Return the (X, Y) coordinate for the center point of the cell that contains the specified text.  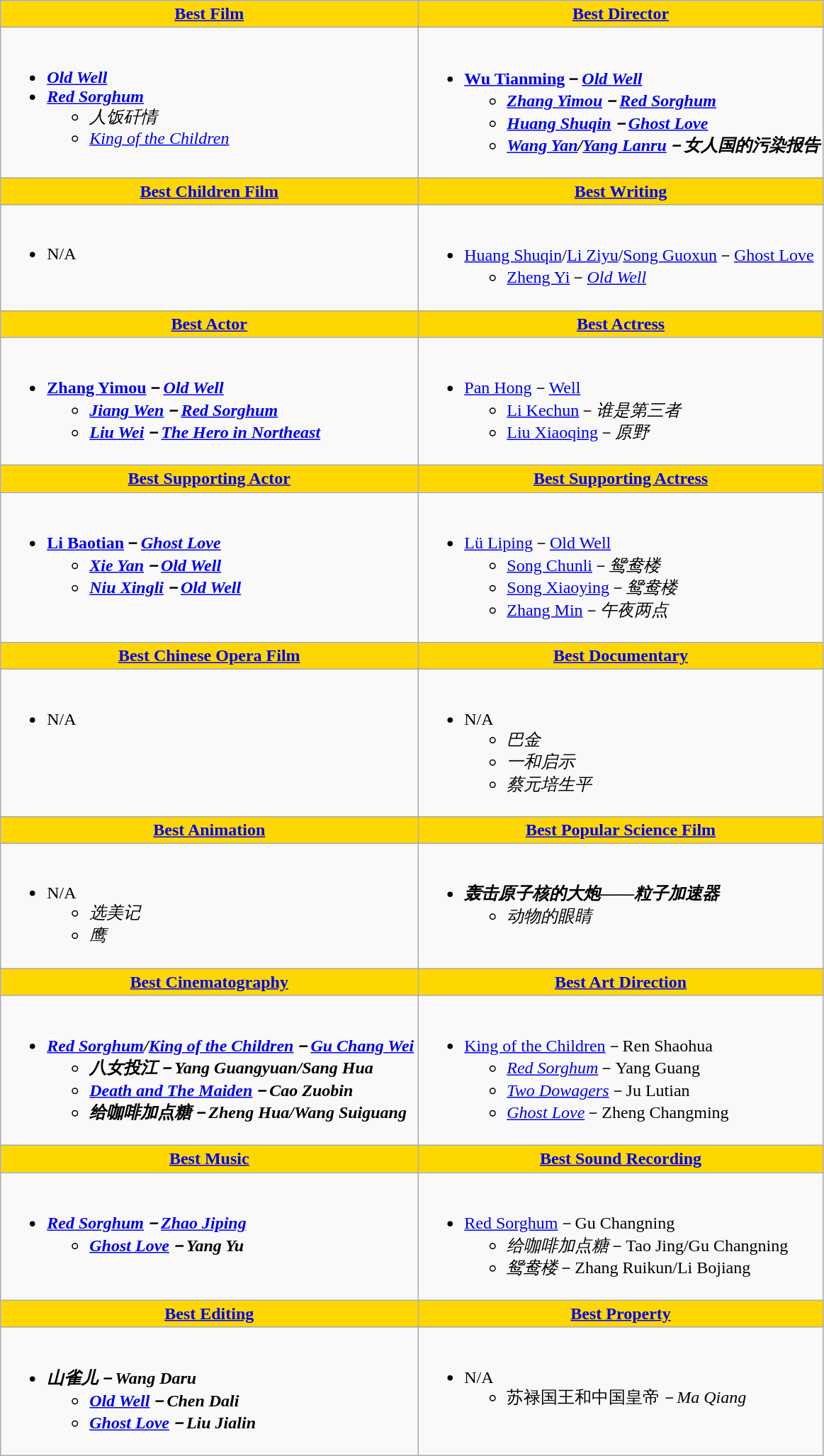
Pan Hong－WellLi Kechun－谁是第三者Liu Xiaoqing－原野 (621, 401)
Best Actress (621, 324)
Best Animation (210, 830)
Best Children Film (210, 191)
N/A选美记鹰 (210, 905)
Best Writing (621, 191)
Red Sorghum－Gu Changning给咖啡加点糖－Tao Jing/Gu Changning鸳鸯楼－Zhang Ruikun/Li Bojiang (621, 1237)
轰击原子核的大炮——粒子加速器动物的眼睛 (621, 905)
Best Actor (210, 324)
Best Sound Recording (621, 1159)
King of the Children－Ren ShaohuaRed Sorghum－Yang GuangTwo Dowagers－Ju LutianGhost Love－Zheng Changming (621, 1071)
Zhang Yimou－Old WellJiang Wen－Red SorghumLiu Wei－The Hero in Northeast (210, 401)
Best Film (210, 14)
Best Music (210, 1159)
Best Director (621, 14)
Best Property (621, 1314)
Li Baotian－Ghost LoveXie Yan－Old WellNiu Xingli－Old Well (210, 568)
Best Documentary (621, 656)
Huang Shuqin/Li Ziyu/Song Guoxun－Ghost LoveZheng Yi－Old Well (621, 258)
N/A巴金一和启示蔡元培生平 (621, 743)
Lü Liping－Old WellSong Chunli－鸳鸯楼Song Xiaoying－鸳鸯楼Zhang Min－午夜两点 (621, 568)
Best Popular Science Film (621, 830)
Old WellRed Sorghum人饭矸情King of the Children (210, 103)
Best Supporting Actress (621, 479)
Best Chinese Opera Film (210, 656)
Red Sorghum/King of the Children－Gu Chang Wei八女投江－Yang Guangyuan/Sang HuaDeath and The Maiden－Cao Zuobin给咖啡加点糖－Zheng Hua/Wang Suiguang (210, 1071)
Red Sorghum－Zhao JipingGhost Love－Yang Yu (210, 1237)
山雀儿－Wang DaruOld Well－Chen DaliGhost Love－Liu Jialin (210, 1392)
N/A苏禄国王和中国皇帝－Ma Qiang (621, 1392)
Best Art Direction (621, 981)
Best Supporting Actor (210, 479)
Best Editing (210, 1314)
Best Cinematography (210, 981)
Wu Tianming－Old WellZhang Yimou－Red SorghumHuang Shuqin－Ghost LoveWang Yan/Yang Lanru－女人国的污染报告 (621, 103)
